Output the (X, Y) coordinate of the center of the cell containing the given text.  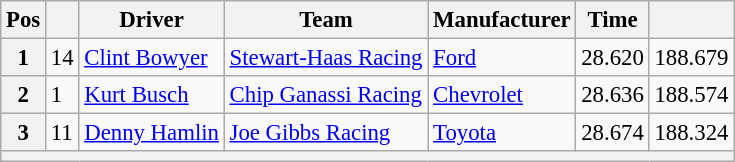
3 (24, 133)
Stewart-Haas Racing (326, 58)
11 (62, 133)
28.620 (612, 58)
Chip Ganassi Racing (326, 95)
2 (24, 95)
Driver (152, 20)
Joe Gibbs Racing (326, 133)
Clint Bowyer (152, 58)
188.574 (692, 95)
Manufacturer (502, 20)
188.324 (692, 133)
Time (612, 20)
14 (62, 58)
28.636 (612, 95)
Team (326, 20)
Pos (24, 20)
188.679 (692, 58)
Toyota (502, 133)
Denny Hamlin (152, 133)
Kurt Busch (152, 95)
Ford (502, 58)
Chevrolet (502, 95)
28.674 (612, 133)
